Identify which cell holds the provided text, then report its (X, Y) central coordinate. 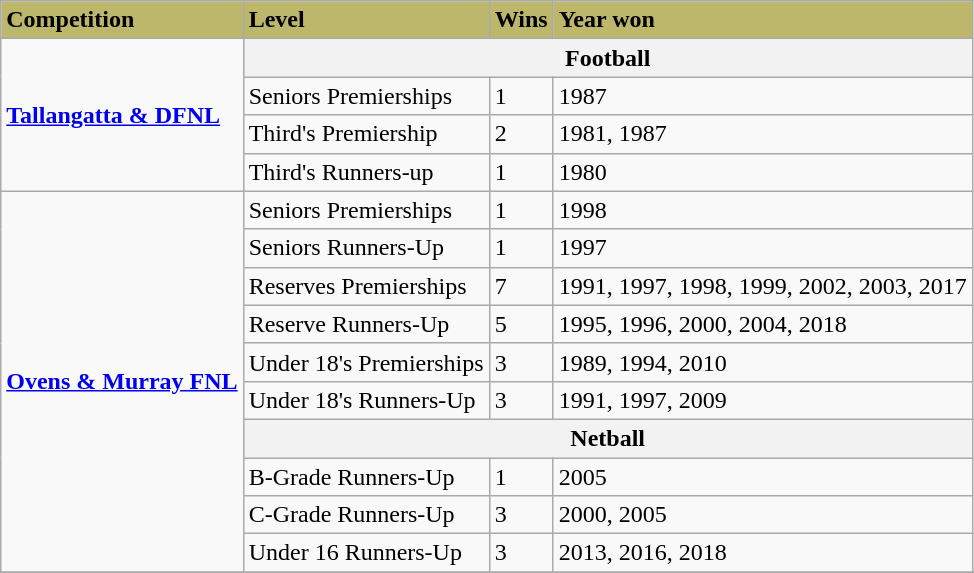
2013, 2016, 2018 (762, 553)
Seniors Runners-Up (366, 248)
2 (521, 134)
C-Grade Runners-Up (366, 515)
2005 (762, 477)
2000, 2005 (762, 515)
7 (521, 286)
Football (608, 58)
1991, 1997, 2009 (762, 400)
1981, 1987 (762, 134)
Tallangatta & DFNL (122, 115)
Wins (521, 20)
1991, 1997, 1998, 1999, 2002, 2003, 2017 (762, 286)
Year won (762, 20)
1989, 1994, 2010 (762, 362)
1995, 1996, 2000, 2004, 2018 (762, 324)
1987 (762, 96)
Competition (122, 20)
1997 (762, 248)
Under 16 Runners-Up (366, 553)
B-Grade Runners-Up (366, 477)
Reserve Runners-Up (366, 324)
Netball (608, 438)
Ovens & Murray FNL (122, 382)
Third's Premiership (366, 134)
5 (521, 324)
Under 18's Premierships (366, 362)
1998 (762, 210)
Third's Runners-up (366, 172)
Under 18's Runners-Up (366, 400)
1980 (762, 172)
Reserves Premierships (366, 286)
Level (366, 20)
